Scan for the cell matching the given text and deliver its [X, Y] coordinate at center. 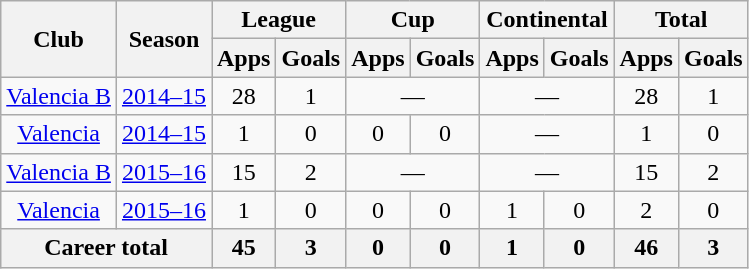
Total [681, 20]
Season [164, 39]
Continental [547, 20]
46 [646, 248]
Cup [413, 20]
Club [59, 39]
45 [244, 248]
League [279, 20]
Career total [106, 248]
